Output the (X, Y) coordinate of the center of the cell containing the given text.  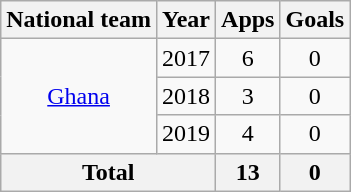
Apps (248, 20)
2019 (186, 134)
6 (248, 58)
Year (186, 20)
2017 (186, 58)
National team (79, 20)
Ghana (79, 96)
13 (248, 172)
3 (248, 96)
Goals (315, 20)
2018 (186, 96)
Total (108, 172)
4 (248, 134)
